From the cell containing the given text, extract its center point as (X, Y) coordinate. 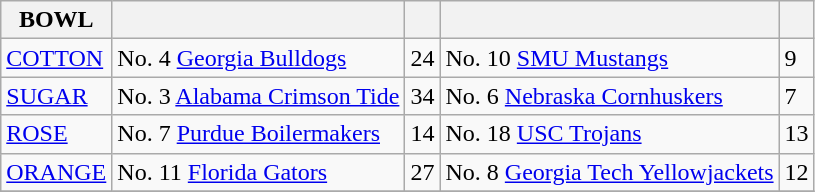
14 (422, 134)
12 (796, 172)
No. 7 Purdue Boilermakers (258, 134)
27 (422, 172)
No. 10 SMU Mustangs (610, 58)
7 (796, 96)
No. 18 USC Trojans (610, 134)
ROSE (56, 134)
9 (796, 58)
No. 4 Georgia Bulldogs (258, 58)
SUGAR (56, 96)
No. 3 Alabama Crimson Tide (258, 96)
No. 11 Florida Gators (258, 172)
13 (796, 134)
No. 6 Nebraska Cornhuskers (610, 96)
COTTON (56, 58)
ORANGE (56, 172)
24 (422, 58)
No. 8 Georgia Tech Yellowjackets (610, 172)
BOWL (56, 20)
34 (422, 96)
